Extract the (x, y) coordinate from the center of the cell holding the provided text.  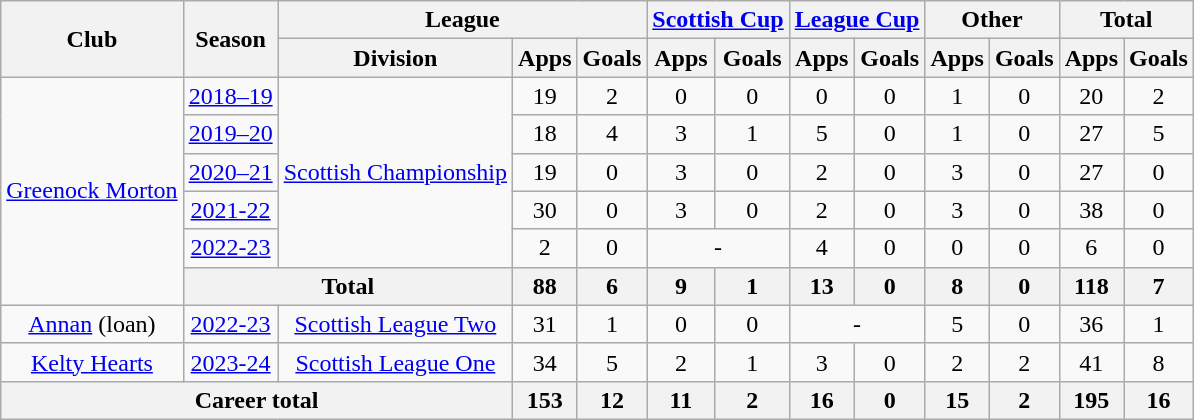
2020–21 (230, 172)
2018–19 (230, 96)
12 (612, 400)
7 (1159, 286)
Other (992, 20)
Club (92, 39)
League Cup (857, 20)
38 (1091, 210)
Scottish Championship (395, 172)
41 (1091, 362)
88 (545, 286)
2019–20 (230, 134)
195 (1091, 400)
Scottish League Two (395, 324)
2023-24 (230, 362)
Career total (257, 400)
Division (395, 58)
Greenock Morton (92, 191)
Scottish Cup (718, 20)
31 (545, 324)
Season (230, 39)
15 (957, 400)
13 (822, 286)
118 (1091, 286)
153 (545, 400)
11 (681, 400)
Annan (loan) (92, 324)
34 (545, 362)
36 (1091, 324)
Scottish League One (395, 362)
30 (545, 210)
League (462, 20)
18 (545, 134)
9 (681, 286)
20 (1091, 96)
Kelty Hearts (92, 362)
2021-22 (230, 210)
